Locate the cell with the specified text and output its (x, y) center coordinate. 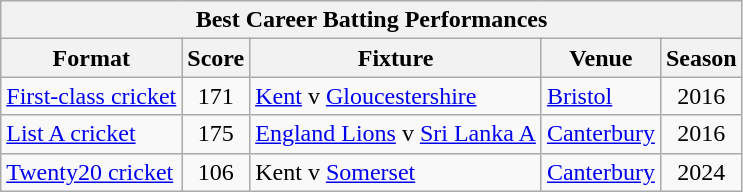
Kent v Gloucestershire (396, 96)
175 (216, 134)
Venue (600, 58)
Twenty20 cricket (92, 172)
2024 (701, 172)
106 (216, 172)
171 (216, 96)
Kent v Somerset (396, 172)
Score (216, 58)
Format (92, 58)
First-class cricket (92, 96)
Fixture (396, 58)
Best Career Batting Performances (372, 20)
Bristol (600, 96)
List A cricket (92, 134)
England Lions v Sri Lanka A (396, 134)
Season (701, 58)
